Return [X, Y] of the center of cell containing provided text 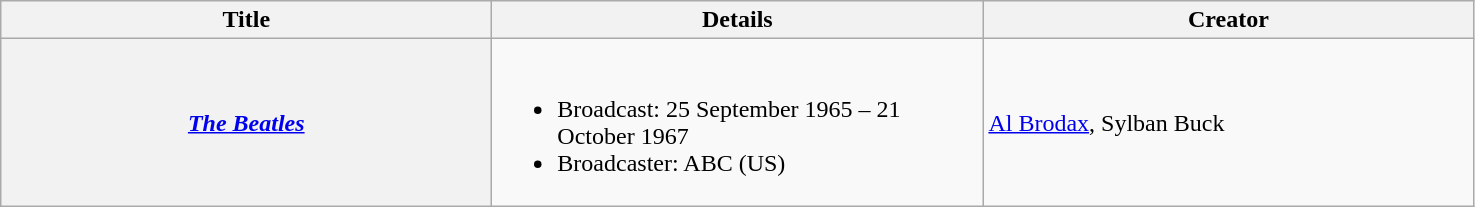
Al Brodax, Sylban Buck [1228, 122]
Details [738, 20]
The Beatles [246, 122]
Broadcast: 25 September 1965 – 21 October 1967Broadcaster: ABC (US) [738, 122]
Title [246, 20]
Creator [1228, 20]
